Identify which cell holds the provided text, then report its (x, y) central coordinate. 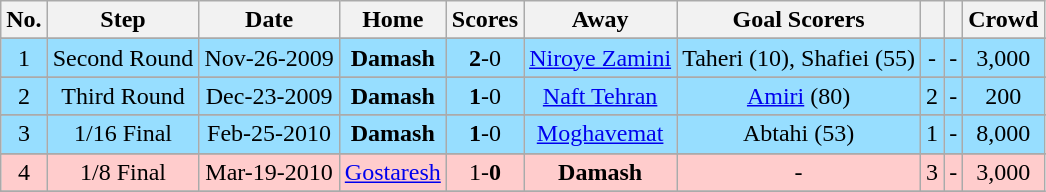
Naft Tehran (600, 96)
Home (392, 20)
Crowd (1004, 20)
Away (600, 20)
Second Round (123, 58)
8,000 (1004, 134)
200 (1004, 96)
Nov-26-2009 (269, 58)
Taheri (10), Shafiei (55) (799, 58)
Step (123, 20)
Date (269, 20)
Scores (484, 20)
Third Round (123, 96)
No. (24, 20)
Feb-25-2010 (269, 134)
Gostaresh (392, 172)
Dec-23-2009 (269, 96)
Amiri (80) (799, 96)
1/8 Final (123, 172)
Moghavemat (600, 134)
1/16 Final (123, 134)
Niroye Zamini (600, 58)
2-0 (484, 58)
Abtahi (53) (799, 134)
Mar-19-2010 (269, 172)
Goal Scorers (799, 20)
4 (24, 172)
